For the text-containing cell, return its midpoint in [X, Y] coordinate format. 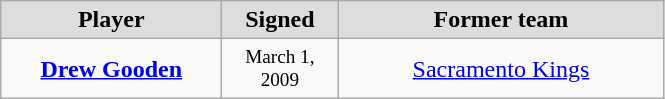
Signed [280, 20]
Drew Gooden [112, 69]
Former team [501, 20]
Sacramento Kings [501, 69]
Player [112, 20]
March 1, 2009 [280, 69]
